Scan for the cell matching the given text and deliver its [x, y] coordinate at center. 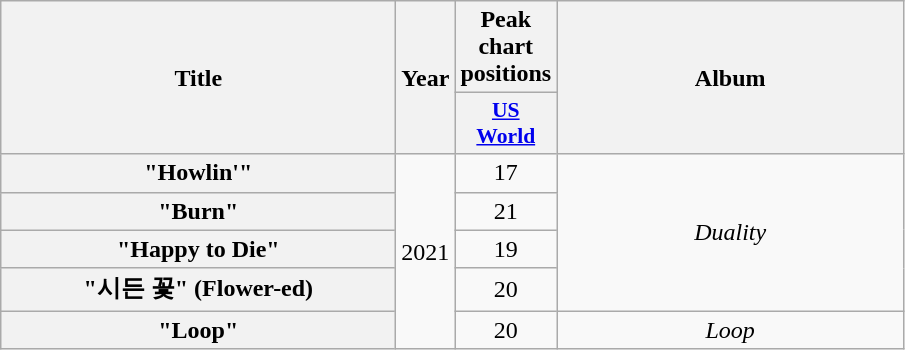
Peak chart positions [506, 47]
Album [730, 78]
21 [506, 211]
Duality [730, 232]
"시든 꽃" (Flower-ed) [198, 290]
USWorld [506, 124]
Title [198, 78]
"Loop" [198, 330]
"Happy to Die" [198, 249]
Loop [730, 330]
2021 [426, 252]
17 [506, 173]
19 [506, 249]
"Burn" [198, 211]
"Howlin'" [198, 173]
Year [426, 78]
